Extract the [x, y] coordinate from the center of the cell holding the provided text.  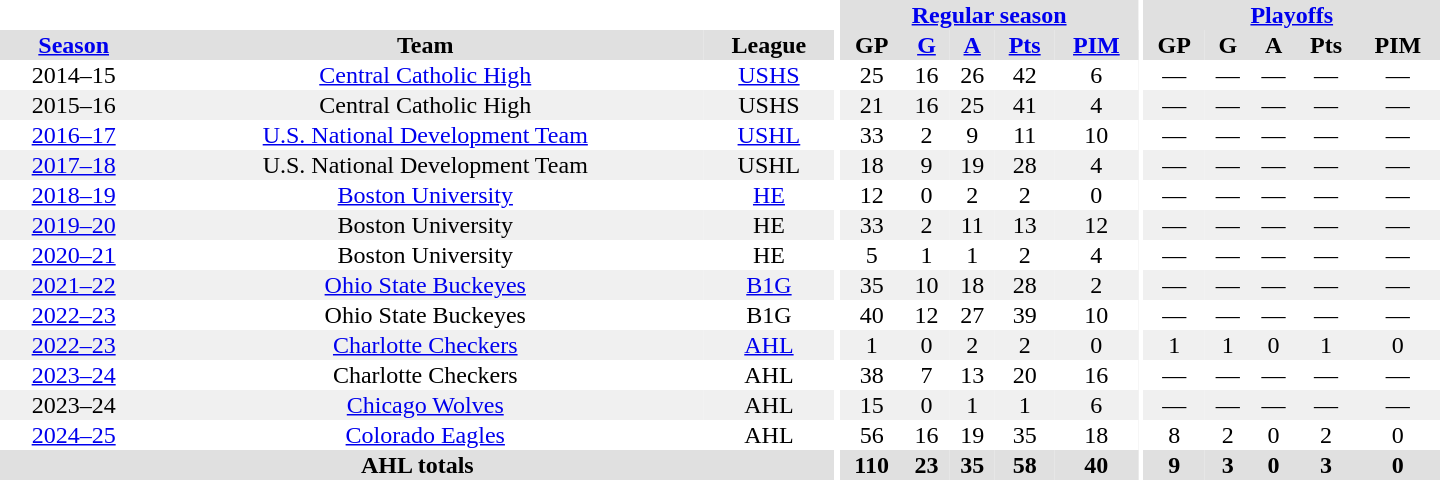
Regular season [990, 15]
110 [872, 465]
Playoffs [1292, 15]
39 [1024, 315]
23 [927, 465]
2021–22 [74, 285]
2014–15 [74, 75]
2024–25 [74, 435]
58 [1024, 465]
2019–20 [74, 225]
26 [972, 75]
56 [872, 435]
2016–17 [74, 135]
38 [872, 375]
Chicago Wolves [425, 405]
AHL totals [418, 465]
League [769, 45]
2020–21 [74, 255]
15 [872, 405]
7 [927, 375]
21 [872, 105]
20 [1024, 375]
41 [1024, 105]
5 [872, 255]
8 [1174, 435]
Season [74, 45]
Team [425, 45]
42 [1024, 75]
2015–16 [74, 105]
2017–18 [74, 165]
Colorado Eagles [425, 435]
27 [972, 315]
2018–19 [74, 195]
